Return [x, y] of the center of cell containing provided text 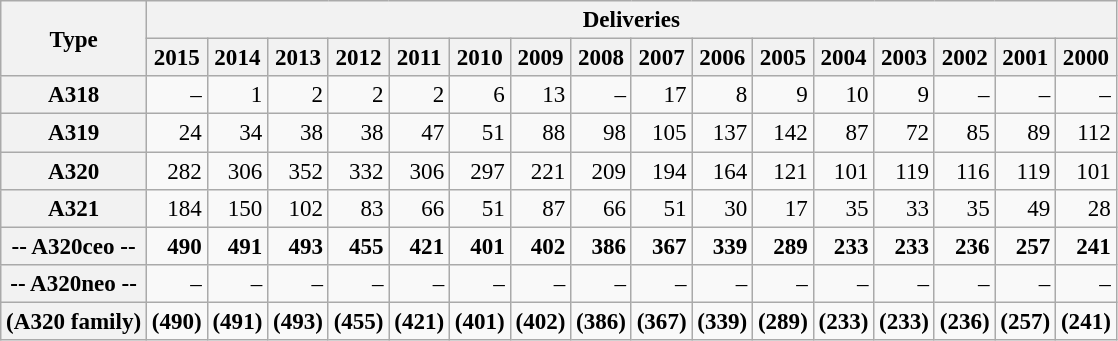
2013 [298, 58]
2007 [662, 58]
282 [176, 171]
88 [540, 133]
2009 [540, 58]
13 [540, 95]
Deliveries [631, 20]
2008 [602, 58]
(367) [662, 322]
2003 [904, 58]
150 [238, 209]
236 [964, 246]
(236) [964, 322]
(A320 family) [74, 322]
2010 [480, 58]
2005 [784, 58]
A319 [74, 133]
(402) [540, 322]
8 [722, 95]
28 [1086, 209]
2011 [420, 58]
401 [480, 246]
-- A320neo -- [74, 284]
A318 [74, 95]
2001 [1026, 58]
(421) [420, 322]
491 [238, 246]
339 [722, 246]
24 [176, 133]
2012 [358, 58]
89 [1026, 133]
2004 [844, 58]
49 [1026, 209]
332 [358, 171]
98 [602, 133]
297 [480, 171]
2006 [722, 58]
6 [480, 95]
(491) [238, 322]
241 [1086, 246]
184 [176, 209]
221 [540, 171]
30 [722, 209]
421 [420, 246]
-- A320ceo -- [74, 246]
2015 [176, 58]
490 [176, 246]
2014 [238, 58]
116 [964, 171]
142 [784, 133]
(490) [176, 322]
112 [1086, 133]
33 [904, 209]
102 [298, 209]
A321 [74, 209]
47 [420, 133]
Type [74, 38]
367 [662, 246]
137 [722, 133]
72 [904, 133]
2002 [964, 58]
493 [298, 246]
10 [844, 95]
(455) [358, 322]
A320 [74, 171]
352 [298, 171]
164 [722, 171]
194 [662, 171]
34 [238, 133]
289 [784, 246]
1 [238, 95]
83 [358, 209]
2000 [1086, 58]
257 [1026, 246]
(401) [480, 322]
(289) [784, 322]
85 [964, 133]
455 [358, 246]
(241) [1086, 322]
121 [784, 171]
386 [602, 246]
105 [662, 133]
(493) [298, 322]
209 [602, 171]
402 [540, 246]
(257) [1026, 322]
(386) [602, 322]
(339) [722, 322]
